Identify which cell holds the provided text, then report its (x, y) central coordinate. 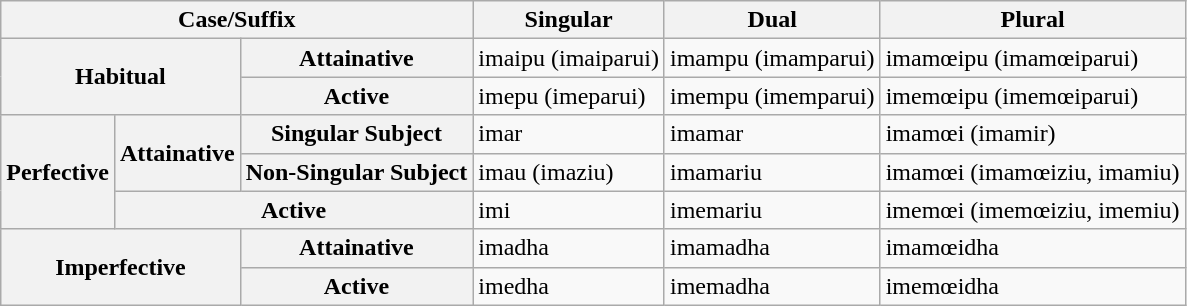
imemariu (772, 210)
imemœi (imemœiziu, imemiu) (1032, 210)
Imperfective (120, 267)
imampu (imamparui) (772, 58)
Non-Singular Subject (356, 172)
Habitual (120, 77)
imaipu (imaiparui) (569, 58)
imemœipu (imemœiparui) (1032, 96)
imempu (imemparui) (772, 96)
imamœi (imamœiziu, imamiu) (1032, 172)
Plural (1032, 20)
Dual (772, 20)
imemadha (772, 286)
imau (imaziu) (569, 172)
Singular Subject (356, 134)
imamar (772, 134)
Perfective (58, 172)
imepu (imeparui) (569, 96)
imamadha (772, 248)
imar (569, 134)
imamœipu (imamœiparui) (1032, 58)
imamariu (772, 172)
imedha (569, 286)
imi (569, 210)
Singular (569, 20)
imadha (569, 248)
imamœi (imamir) (1032, 134)
imamœidha (1032, 248)
Case/Suffix (237, 20)
imemœidha (1032, 286)
